Detect which cell encompasses the target text, then output its [x, y] center coordinate. 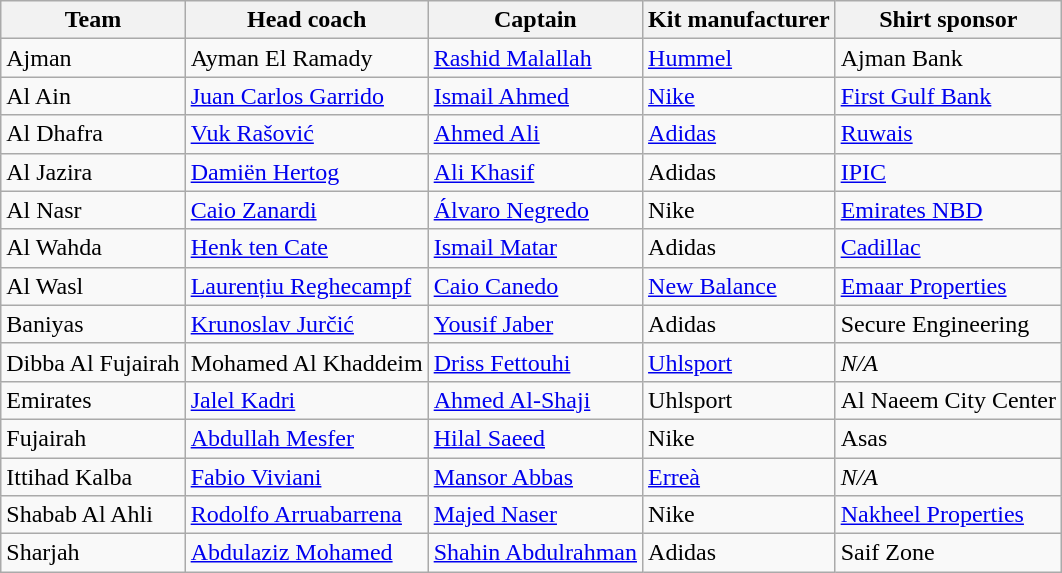
Al Wahda [93, 248]
Ajman Bank [948, 58]
Ahmed Al-Shaji [535, 400]
Shabab Al Ahli [93, 515]
Hilal Saeed [535, 438]
Majed Naser [535, 515]
Caio Zanardi [306, 210]
First Gulf Bank [948, 96]
Shirt sponsor [948, 20]
Jalel Kadri [306, 400]
Henk ten Cate [306, 248]
Al Dhafra [93, 134]
Damiën Hertog [306, 172]
Baniyas [93, 324]
Mohamed Al Khaddeim [306, 362]
Rodolfo Arruabarrena [306, 515]
Juan Carlos Garrido [306, 96]
Head coach [306, 20]
Abdulaziz Mohamed [306, 553]
Driss Fettouhi [535, 362]
Hummel [740, 58]
Nakheel Properties [948, 515]
Ahmed Ali [535, 134]
Emaar Properties [948, 286]
Ayman El Ramady [306, 58]
Fabio Viviani [306, 477]
Abdullah Mesfer [306, 438]
Vuk Rašović [306, 134]
Al Wasl [93, 286]
Ittihad Kalba [93, 477]
Saif Zone [948, 553]
Emirates [93, 400]
Rashid Malallah [535, 58]
Ajman [93, 58]
Shahin Abdulrahman [535, 553]
Cadillac [948, 248]
Fujairah [93, 438]
Al Nasr [93, 210]
Emirates NBD [948, 210]
Secure Engineering [948, 324]
Captain [535, 20]
Team [93, 20]
Caio Canedo [535, 286]
Sharjah [93, 553]
Dibba Al Fujairah [93, 362]
Al Jazira [93, 172]
Ismail Ahmed [535, 96]
Ismail Matar [535, 248]
Asas [948, 438]
Ali Khasif [535, 172]
New Balance [740, 286]
Kit manufacturer [740, 20]
Laurențiu Reghecampf [306, 286]
Ruwais [948, 134]
Álvaro Negredo [535, 210]
Mansor Abbas [535, 477]
Al Naeem City Center [948, 400]
Erreà [740, 477]
IPIC [948, 172]
Al Ain [93, 96]
Krunoslav Jurčić [306, 324]
Yousif Jaber [535, 324]
